Pinpoint the cell where the given text exists, returning its [X, Y] midpoint coordinate. 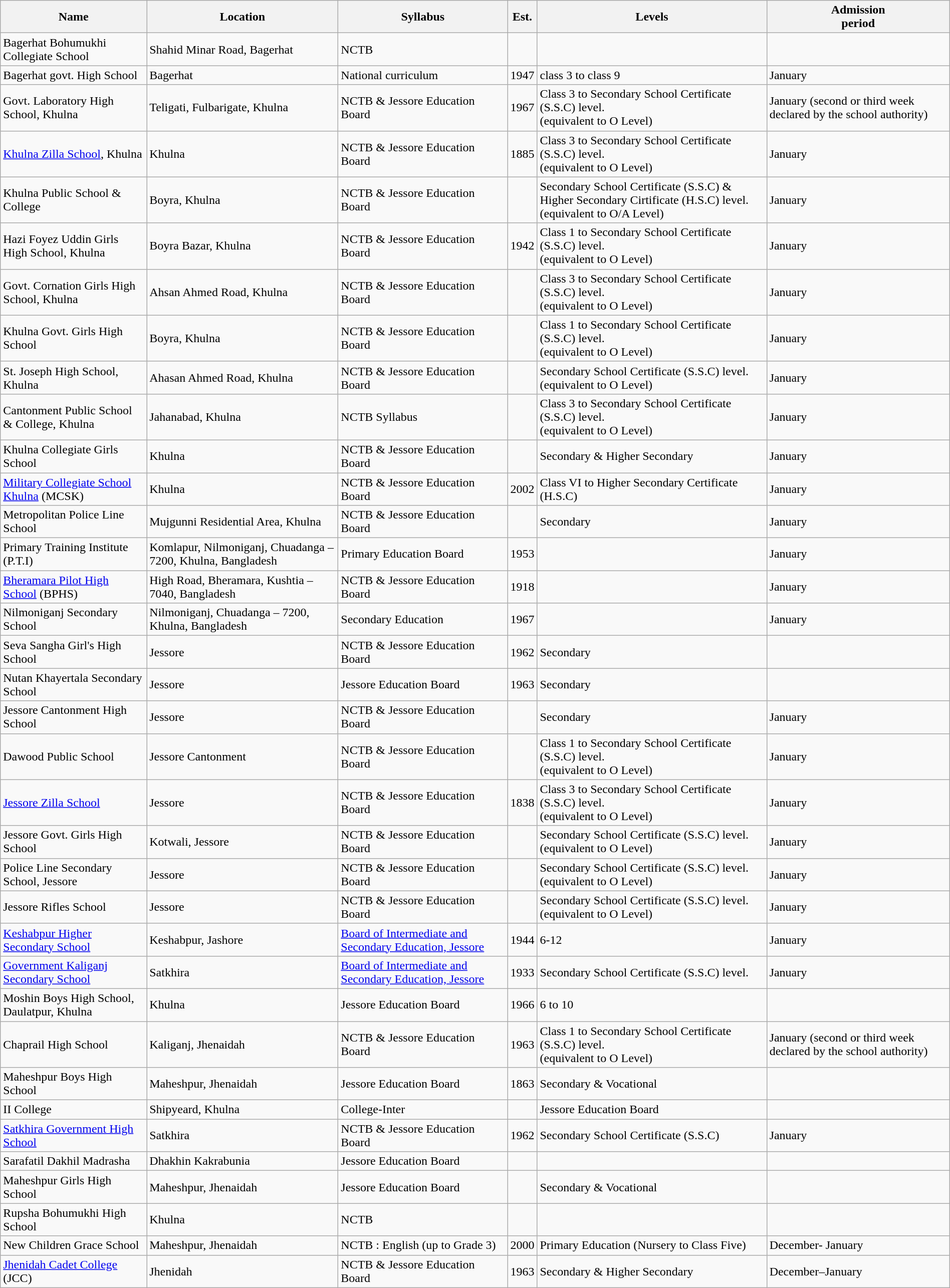
Khulna Zilla School, Khulna [74, 154]
6 to 10 [652, 1005]
Dhakhin Kakrabunia [243, 1161]
1838 [522, 803]
Jessore Cantonment High School [74, 717]
Jessore Govt. Girls High School [74, 842]
2002 [522, 489]
Jhenidah [243, 1271]
Jessore Cantonment [243, 756]
Admissionperiod [858, 17]
Shipyeard, Khulna [243, 1110]
Secondary Education [423, 619]
Khulna Govt. Girls High School [74, 338]
National curriculum [423, 75]
1942 [522, 246]
Teligati, Fulbarigate, Khulna [243, 108]
Keshabpur Higher Secondary School [74, 940]
Govt. Laboratory High School, Khulna [74, 108]
Satkhira Government High School [74, 1135]
Jessore Zilla School [74, 803]
Jessore Rifles School [74, 907]
Maheshpur Girls High School [74, 1187]
Komlapur, Nilmoniganj, Chuadanga – 7200, Khulna, Bangladesh [243, 554]
Rupsha Bohumukhi High School [74, 1219]
Jahanabad, Khulna [243, 417]
Bheramara Pilot High School (BPHS) [74, 587]
Mujgunni Residential Area, Khulna [243, 522]
II College [74, 1110]
NCTB : English (up to Grade 3) [423, 1245]
Hazi Foyez Uddin Girls High School, Khulna [74, 246]
College-Inter [423, 1110]
Bagerhat Bohumukhi Collegiate School [74, 49]
Sarafatil Dakhil Madrasha [74, 1161]
1918 [522, 587]
Ahasan Ahmed Road, Khulna [243, 378]
Cantonment Public School & College, Khulna [74, 417]
Primary Education (Nursery to Class Five) [652, 1245]
Shahid Minar Road, Bagerhat [243, 49]
1885 [522, 154]
Maheshpur Boys High School [74, 1084]
Bagerhat [243, 75]
Name [74, 17]
Kaliganj, Jhenaidah [243, 1044]
Secondary School Certificate (S.S.C) [652, 1135]
Keshabpur, Jashore [243, 940]
Government Kaliganj Secondary School [74, 972]
1966 [522, 1005]
Dawood Public School [74, 756]
Khulna Collegiate Girls School [74, 456]
Nilmoniganj Secondary School [74, 619]
2000 [522, 1245]
Ahsan Ahmed Road, Khulna [243, 292]
6-12 [652, 940]
Govt. Cornation Girls High School, Khulna [74, 292]
Syllabus [423, 17]
Jhenidah Cadet College (JCC) [74, 1271]
Secondary School Certificate (S.S.C) level. [652, 972]
1953 [522, 554]
Location [243, 17]
December–January [858, 1271]
Chaprail High School [74, 1044]
Moshin Boys High School, Daulatpur, Khulna [74, 1005]
Khulna Public School & College [74, 200]
1863 [522, 1084]
1944 [522, 940]
High Road, Bheramara, Kushtia – 7040, Bangladesh [243, 587]
NCTB Syllabus [423, 417]
Bagerhat govt. High School [74, 75]
Class VI to Higher Secondary Certificate (H.S.C) [652, 489]
Metropolitan Police Line School [74, 522]
Kotwali, Jessore [243, 842]
Military Collegiate School Khulna (MCSK) [74, 489]
Est. [522, 17]
Seva Sangha Girl's High School [74, 652]
December- January [858, 1245]
Police Line Secondary School, Jessore [74, 875]
1933 [522, 972]
Primary Education Board [423, 554]
1947 [522, 75]
New Children Grace School [74, 1245]
Nilmoniganj, Chuadanga – 7200, Khulna, Bangladesh [243, 619]
Secondary School Certificate (S.S.C) & Higher Secondary Cirtificate (H.S.C) level. (equivalent to O/A Level) [652, 200]
Boyra Bazar, Khulna [243, 246]
Levels [652, 17]
Primary Training Institute (P.T.I) [74, 554]
St. Joseph High School, Khulna [74, 378]
class 3 to class 9 [652, 75]
Nutan Khayertala Secondary School [74, 684]
